Output the (X, Y) coordinate of the center of the cell containing the given text.  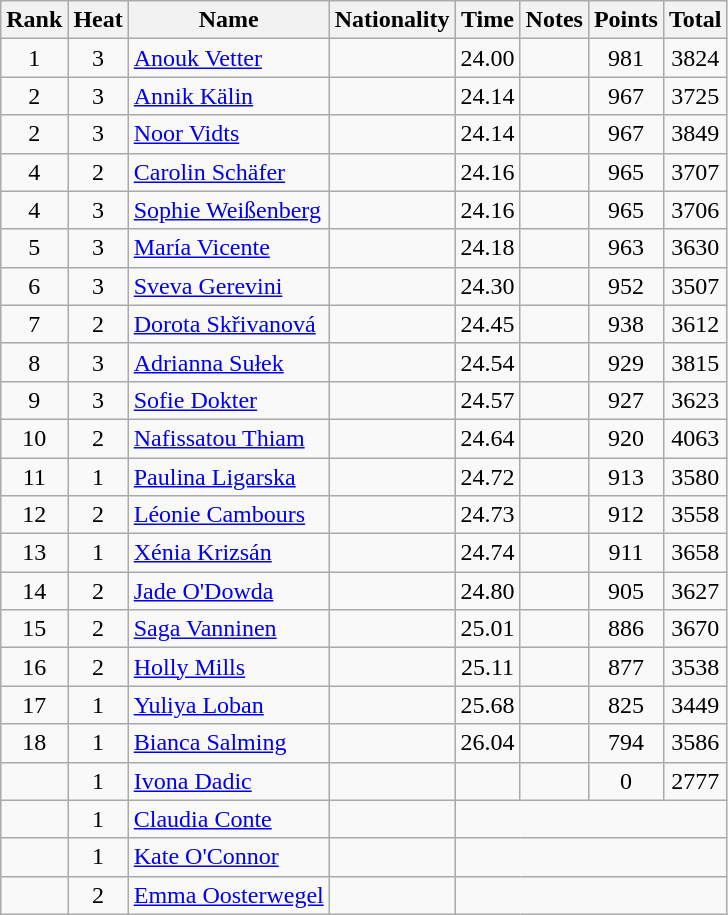
Kate O'Connor (228, 857)
3623 (695, 400)
Nationality (392, 20)
24.30 (488, 286)
24.64 (488, 438)
929 (626, 362)
26.04 (488, 743)
3849 (695, 134)
Saga Vanninen (228, 629)
24.57 (488, 400)
6 (34, 286)
Bianca Salming (228, 743)
Dorota Skřivanová (228, 324)
15 (34, 629)
3507 (695, 286)
24.45 (488, 324)
Time (488, 20)
17 (34, 705)
Carolin Schäfer (228, 172)
3612 (695, 324)
Holly Mills (228, 667)
16 (34, 667)
3538 (695, 667)
10 (34, 438)
Notes (554, 20)
Xénia Krizsán (228, 553)
24.54 (488, 362)
Jade O'Dowda (228, 591)
3725 (695, 96)
Sofie Dokter (228, 400)
912 (626, 515)
24.74 (488, 553)
927 (626, 400)
3707 (695, 172)
5 (34, 248)
24.00 (488, 58)
Paulina Ligarska (228, 477)
920 (626, 438)
3580 (695, 477)
25.01 (488, 629)
24.80 (488, 591)
3558 (695, 515)
Yuliya Loban (228, 705)
Sophie Weißenberg (228, 210)
María Vicente (228, 248)
3706 (695, 210)
794 (626, 743)
13 (34, 553)
905 (626, 591)
3630 (695, 248)
Total (695, 20)
963 (626, 248)
Ivona Dadic (228, 781)
Annik Kälin (228, 96)
Heat (98, 20)
825 (626, 705)
14 (34, 591)
Points (626, 20)
Sveva Gerevini (228, 286)
Adrianna Sułek (228, 362)
25.11 (488, 667)
3670 (695, 629)
913 (626, 477)
Nafissatou Thiam (228, 438)
24.18 (488, 248)
911 (626, 553)
3824 (695, 58)
3586 (695, 743)
Claudia Conte (228, 819)
25.68 (488, 705)
3627 (695, 591)
11 (34, 477)
3815 (695, 362)
8 (34, 362)
981 (626, 58)
24.73 (488, 515)
Emma Oosterwegel (228, 895)
Noor Vidts (228, 134)
938 (626, 324)
0 (626, 781)
Name (228, 20)
9 (34, 400)
3449 (695, 705)
877 (626, 667)
3658 (695, 553)
24.72 (488, 477)
Léonie Cambours (228, 515)
12 (34, 515)
886 (626, 629)
4063 (695, 438)
952 (626, 286)
Rank (34, 20)
18 (34, 743)
7 (34, 324)
Anouk Vetter (228, 58)
2777 (695, 781)
